Output the (x, y) coordinate of the center of the cell containing the given text.  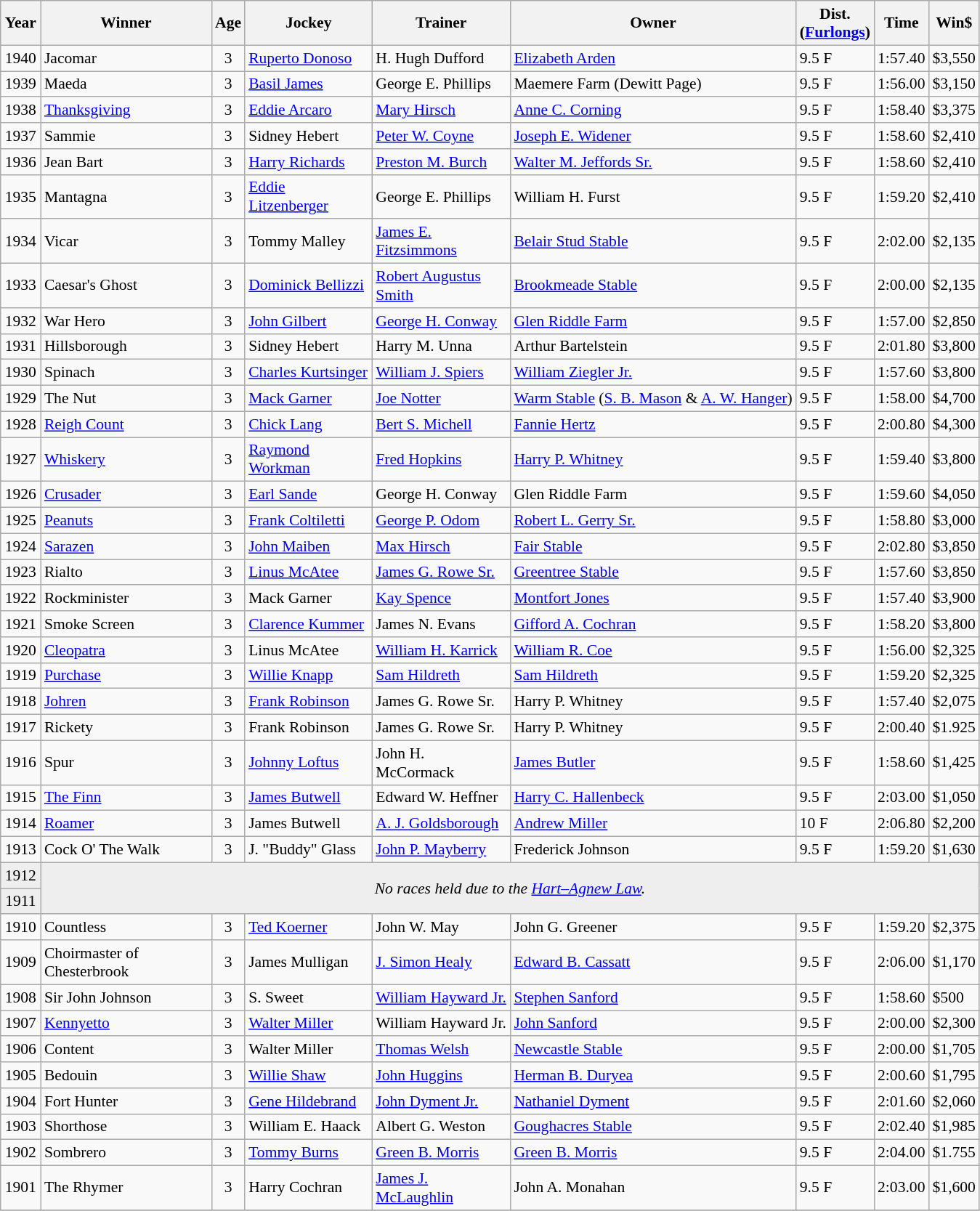
Gifford A. Cochran (652, 624)
William E. Haack (308, 1127)
1928 (20, 424)
Content (126, 1050)
Rickety (126, 728)
2:01.60 (901, 1101)
Caesar's Ghost (126, 286)
Fred Hopkins (441, 459)
Warm Stable (S. B. Mason & A. W. Hanger) (652, 399)
1922 (20, 599)
1:58.20 (901, 624)
$2,060 (953, 1101)
Rialto (126, 572)
James N. Evans (441, 624)
Roamer (126, 824)
John Huggins (441, 1075)
Ruperto Donoso (308, 58)
John W. May (441, 928)
Harry M. Unna (441, 347)
1919 (20, 676)
Charles Kurtsinger (308, 373)
Bedouin (126, 1075)
Newcastle Stable (652, 1050)
Edward B. Cassatt (652, 962)
Sir John Johnson (126, 997)
$1,050 (953, 798)
Arthur Bartelstein (652, 347)
2:00.80 (901, 424)
1927 (20, 459)
Goughacres Stable (652, 1127)
Jean Bart (126, 162)
William J. Spiers (441, 373)
Bert S. Michell (441, 424)
Sarazen (126, 546)
1929 (20, 399)
J. Simon Healy (441, 962)
1:58.40 (901, 110)
$500 (953, 997)
Chick Lang (308, 424)
1:59.60 (901, 495)
1904 (20, 1101)
1932 (20, 321)
1901 (20, 1188)
$1,985 (953, 1127)
Max Hirsch (441, 546)
Purchase (126, 676)
$3,550 (953, 58)
1912 (20, 875)
1926 (20, 495)
1938 (20, 110)
A. J. Goldsborough (441, 824)
Cock O' The Walk (126, 850)
Preston M. Burch (441, 162)
John A. Monahan (652, 1188)
Year (20, 23)
2:02.00 (901, 241)
Age (228, 23)
1913 (20, 850)
Frederick Johnson (652, 850)
$3,000 (953, 521)
James J. McLaughlin (441, 1188)
John G. Greener (652, 928)
James Mulligan (308, 962)
John Gilbert (308, 321)
War Hero (126, 321)
Countless (126, 928)
1907 (20, 1024)
$2,850 (953, 321)
$1,630 (953, 850)
John P. Mayberry (441, 850)
1936 (20, 162)
Tommy Malley (308, 241)
Basil James (308, 84)
Cleopatra (126, 650)
Mantagna (126, 196)
Frank Coltiletti (308, 521)
$4,700 (953, 399)
Stephen Sanford (652, 997)
Spur (126, 763)
Joe Notter (441, 399)
1939 (20, 84)
$3,900 (953, 599)
Jacomar (126, 58)
Mary Hirsch (441, 110)
1923 (20, 572)
Maeda (126, 84)
Rockminister (126, 599)
1906 (20, 1050)
10 F (835, 824)
John Maiben (308, 546)
1931 (20, 347)
2:06.00 (901, 962)
Earl Sande (308, 495)
Maemere Farm (Dewitt Page) (652, 84)
$3,150 (953, 84)
$1,795 (953, 1075)
S. Sweet (308, 997)
Hillsborough (126, 347)
1916 (20, 763)
2:04.00 (901, 1153)
Fair Stable (652, 546)
1908 (20, 997)
Sombrero (126, 1153)
Fort Hunter (126, 1101)
1918 (20, 702)
Robert Augustus Smith (441, 286)
Win$ (953, 23)
Sammie (126, 136)
Vicar (126, 241)
1911 (20, 902)
$4,050 (953, 495)
Eddie Litzenberger (308, 196)
$1,425 (953, 763)
1930 (20, 373)
2:02.40 (901, 1127)
$1.925 (953, 728)
Choirmaster of Chesterbrook (126, 962)
H. Hugh Dufford (441, 58)
1934 (20, 241)
Smoke Screen (126, 624)
Trainer (441, 23)
James Butler (652, 763)
$1,600 (953, 1188)
Joseph E. Widener (652, 136)
1921 (20, 624)
Kennyetto (126, 1024)
Elizabeth Arden (652, 58)
William Ziegler Jr. (652, 373)
The Finn (126, 798)
William H. Furst (652, 196)
2:00.40 (901, 728)
Johren (126, 702)
$1.755 (953, 1153)
William H. Karrick (441, 650)
$3,375 (953, 110)
Albert G. Weston (441, 1127)
Peter W. Coyne (441, 136)
Harry Richards (308, 162)
Walter M. Jeffords Sr. (652, 162)
Willie Shaw (308, 1075)
Anne C. Corning (652, 110)
1:57.00 (901, 321)
John H. McCormack (441, 763)
Greentree Stable (652, 572)
1905 (20, 1075)
1933 (20, 286)
1940 (20, 58)
Harry Cochran (308, 1188)
$2,300 (953, 1024)
Thomas Welsh (441, 1050)
Dist. (Furlongs) (835, 23)
Harry C. Hallenbeck (652, 798)
Spinach (126, 373)
Ted Koerner (308, 928)
$2,200 (953, 824)
John Sanford (652, 1024)
Tommy Burns (308, 1153)
$2,075 (953, 702)
1902 (20, 1153)
Robert L. Gerry Sr. (652, 521)
John Dyment Jr. (441, 1101)
1920 (20, 650)
Winner (126, 23)
Clarence Kummer (308, 624)
James E. Fitzsimmons (441, 241)
Fannie Hertz (652, 424)
Time (901, 23)
Johnny Loftus (308, 763)
Eddie Arcaro (308, 110)
1924 (20, 546)
1910 (20, 928)
2:00.60 (901, 1075)
Kay Spence (441, 599)
Brookmeade Stable (652, 286)
$1,170 (953, 962)
1:59.40 (901, 459)
Crusader (126, 495)
2:01.80 (901, 347)
1909 (20, 962)
1914 (20, 824)
Gene Hildebrand (308, 1101)
Peanuts (126, 521)
1935 (20, 196)
Shorthose (126, 1127)
J. "Buddy" Glass (308, 850)
Owner (652, 23)
George P. Odom (441, 521)
$1,705 (953, 1050)
Andrew Miller (652, 824)
1917 (20, 728)
$2,375 (953, 928)
1915 (20, 798)
1903 (20, 1127)
Herman B. Duryea (652, 1075)
Willie Knapp (308, 676)
Belair Stud Stable (652, 241)
1:58.00 (901, 399)
Reigh Count (126, 424)
Edward W. Heffner (441, 798)
1925 (20, 521)
2:02.80 (901, 546)
The Rhymer (126, 1188)
Nathaniel Dyment (652, 1101)
No races held due to the Hart–Agnew Law. (510, 888)
William R. Coe (652, 650)
Dominick Bellizzi (308, 286)
1937 (20, 136)
Raymond Workman (308, 459)
2:06.80 (901, 824)
$4,300 (953, 424)
Montfort Jones (652, 599)
Thanksgiving (126, 110)
Jockey (308, 23)
1:58.80 (901, 521)
The Nut (126, 399)
Whiskery (126, 459)
